Pinpoint the cell where the given text exists, returning its (x, y) midpoint coordinate. 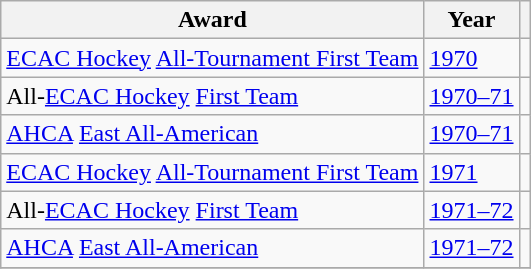
1971 (472, 172)
Year (472, 20)
Award (212, 20)
1970 (472, 58)
